Return [X, Y] of the center of cell containing provided text 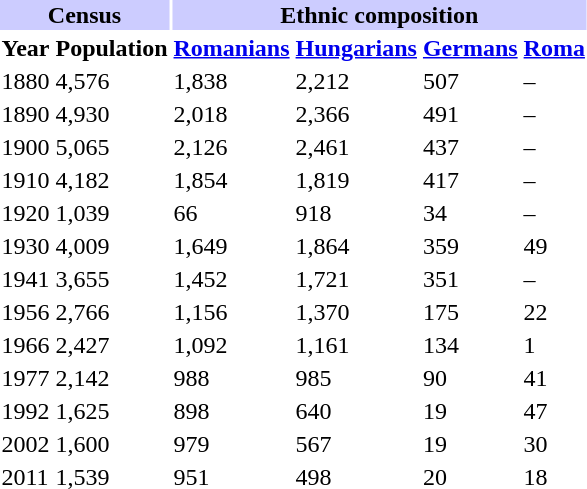
491 [470, 114]
1,600 [112, 444]
1910 [26, 180]
1,649 [232, 246]
2,126 [232, 147]
2,212 [356, 81]
1900 [26, 147]
Population [112, 48]
Hungarians [356, 48]
1,156 [232, 312]
22 [554, 312]
5,065 [112, 147]
90 [470, 378]
2,366 [356, 114]
567 [356, 444]
Ethnic composition [379, 15]
2,766 [112, 312]
2,461 [356, 147]
1956 [26, 312]
47 [554, 411]
359 [470, 246]
1,838 [232, 81]
3,655 [112, 279]
1890 [26, 114]
1,161 [356, 345]
979 [232, 444]
640 [356, 411]
988 [232, 378]
1,721 [356, 279]
1 [554, 345]
175 [470, 312]
1930 [26, 246]
1,864 [356, 246]
Year [26, 48]
417 [470, 180]
1,039 [112, 213]
1941 [26, 279]
49 [554, 246]
2,018 [232, 114]
1977 [26, 378]
918 [356, 213]
898 [232, 411]
41 [554, 378]
134 [470, 345]
66 [232, 213]
437 [470, 147]
985 [356, 378]
2,142 [112, 378]
1,819 [356, 180]
4,009 [112, 246]
Romanians [232, 48]
Census [84, 15]
507 [470, 81]
1,854 [232, 180]
1,452 [232, 279]
4,576 [112, 81]
1920 [26, 213]
34 [470, 213]
1992 [26, 411]
2,427 [112, 345]
4,930 [112, 114]
4,182 [112, 180]
1880 [26, 81]
1,092 [232, 345]
Germans [470, 48]
2002 [26, 444]
30 [554, 444]
1,625 [112, 411]
1,370 [356, 312]
1966 [26, 345]
351 [470, 279]
Roma [554, 48]
